Pinpoint the cell where the given text exists, returning its [X, Y] midpoint coordinate. 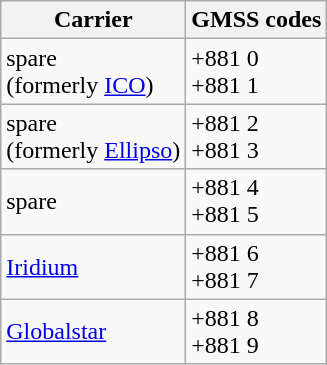
+881 8+881 9 [256, 332]
spare [94, 202]
+881 6+881 7 [256, 266]
Carrier [94, 20]
Globalstar [94, 332]
Iridium [94, 266]
+881 4+881 5 [256, 202]
+881 0+881 1 [256, 72]
spare (formerly ICO) [94, 72]
+881 2+881 3 [256, 136]
GMSS codes [256, 20]
spare (formerly Ellipso) [94, 136]
